From the cell containing the given text, extract its center point as (x, y) coordinate. 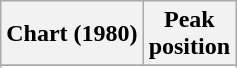
Peakposition (189, 34)
Chart (1980) (72, 34)
